Find where the given text appears and provide that cell's center as (x, y) coordinate. 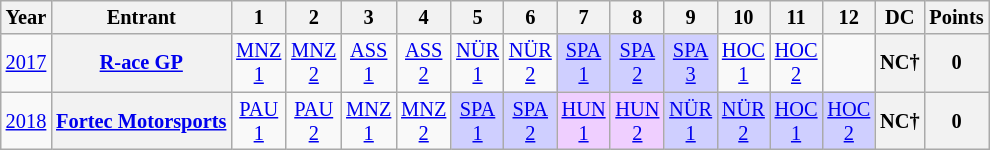
2017 (26, 63)
7 (584, 17)
DC (900, 17)
2018 (26, 121)
1 (258, 17)
PAU2 (314, 121)
Year (26, 17)
ASS2 (424, 63)
6 (530, 17)
Points (956, 17)
11 (796, 17)
9 (690, 17)
R-ace GP (141, 63)
HUN1 (584, 121)
3 (368, 17)
Entrant (141, 17)
ASS1 (368, 63)
12 (848, 17)
8 (637, 17)
SPA3 (690, 63)
10 (744, 17)
5 (478, 17)
Fortec Motorsports (141, 121)
PAU1 (258, 121)
HUN2 (637, 121)
2 (314, 17)
4 (424, 17)
